Output the [x, y] coordinate of the center of the cell containing the given text.  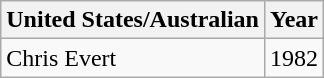
Chris Evert [133, 58]
United States/Australian [133, 20]
1982 [294, 58]
Year [294, 20]
